Detect which cell encompasses the target text, then output its [x, y] center coordinate. 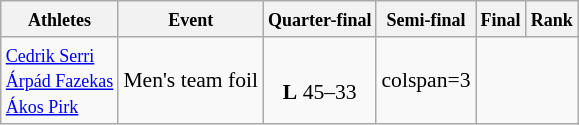
Semi-final [426, 19]
Rank [552, 19]
colspan=3 [426, 80]
Quarter-final [320, 19]
Cedrik SerriÁrpád FazekasÁkos Pirk [60, 80]
Athletes [60, 19]
Event [190, 19]
Men's team foil [190, 80]
Final [501, 19]
L 45–33 [320, 80]
